Capture the cell that displays the provided text and extract its (X, Y) central coordinate. 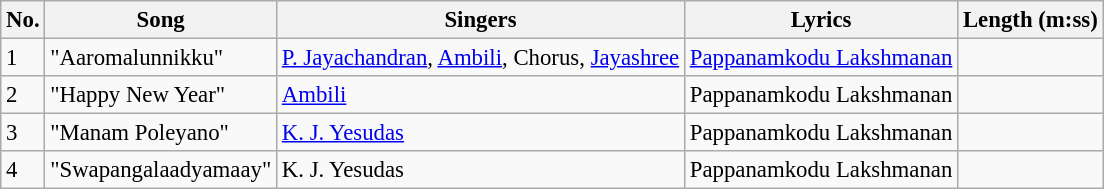
Length (m:ss) (1030, 20)
"Happy New Year" (161, 95)
Lyrics (820, 20)
"Manam Poleyano" (161, 133)
2 (23, 95)
No. (23, 20)
Ambili (480, 95)
P. Jayachandran, Ambili, Chorus, Jayashree (480, 58)
Singers (480, 20)
3 (23, 133)
"Swapangalaadyamaay" (161, 170)
Song (161, 20)
4 (23, 170)
"Aaromalunnikku" (161, 58)
1 (23, 58)
